Capture the cell that displays the provided text and extract its (X, Y) central coordinate. 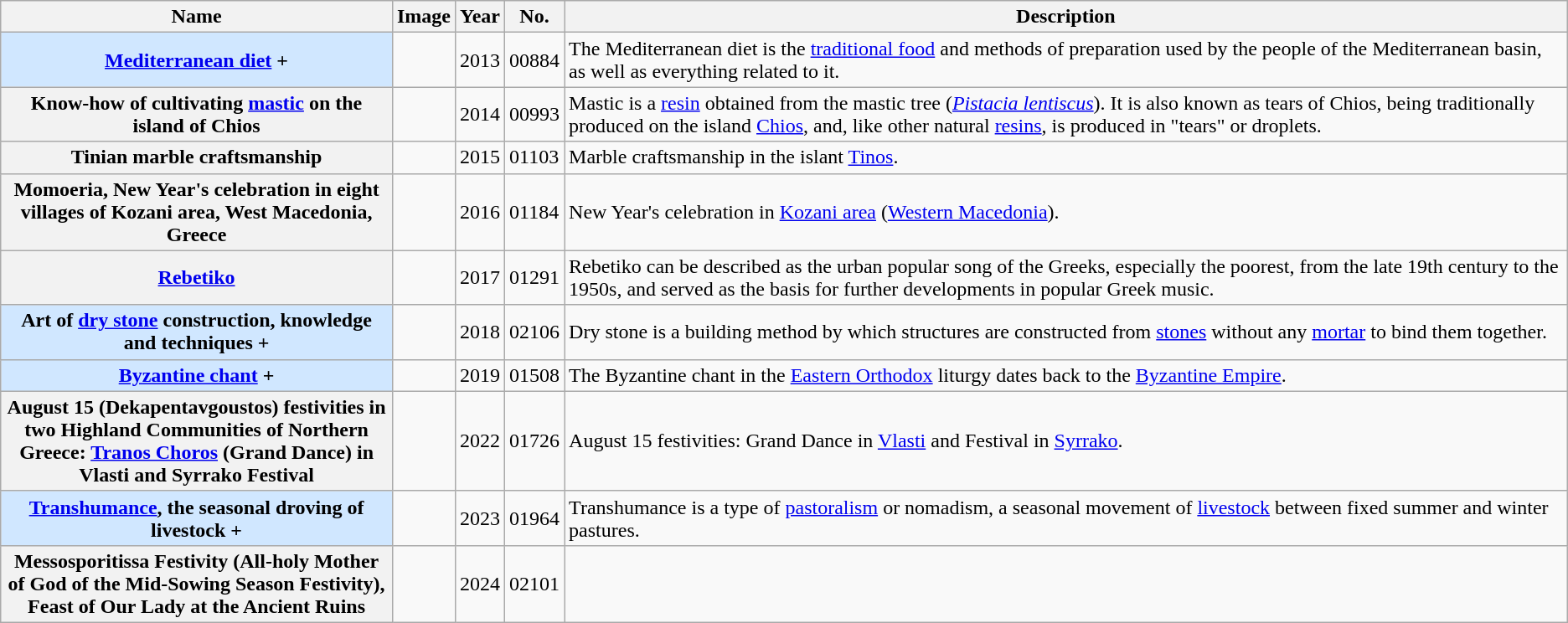
2022 (479, 440)
00884 (534, 60)
2013 (479, 60)
01103 (534, 157)
Image (424, 17)
Marble craftsmanship in the islant Tinos. (1066, 157)
Tinian marble craftsmanship (197, 157)
01964 (534, 517)
New Year's celebration in Kozani area (Western Macedonia). (1066, 212)
2018 (479, 332)
August 15 (Dekapentavgoustos) festivities in two Highland Communities of Northern Greece: Tranos Choros (Grand Dance) in Vlasti and Syrrako Festival (197, 440)
02101 (534, 584)
The Byzantine chant in the Eastern Orthodox liturgy dates back to the Byzantine Empire. (1066, 375)
Art of dry stone construction, knowledge and techniques + (197, 332)
02106 (534, 332)
2014 (479, 114)
Transhumance is a type of pastoralism or nomadism, a seasonal movement of livestock between fixed summer and winter pastures. (1066, 517)
01184 (534, 212)
Dry stone is a building method by which structures are constructed from stones without any mortar to bind them together. (1066, 332)
Description (1066, 17)
August 15 festivities: Grand Dance in Vlasti and Festival in Syrrako. (1066, 440)
Name (197, 17)
Rebetiko (197, 278)
2016 (479, 212)
Year (479, 17)
2015 (479, 157)
No. (534, 17)
01291 (534, 278)
01508 (534, 375)
Momoeria, New Year's celebration in eight villages of Kozani area, West Macedonia, Greece (197, 212)
00993 (534, 114)
2023 (479, 517)
2017 (479, 278)
2019 (479, 375)
Know-how of cultivating mastic on the island of Chios (197, 114)
Mediterranean diet + (197, 60)
2024 (479, 584)
01726 (534, 440)
Byzantine chant + (197, 375)
Messosporitissa Festivity (All-holy Mother of God of the Mid-Sowing Season Festivity), Feast of Our Lady at the Ancient Ruins (197, 584)
Transhumance, the seasonal droving of livestock + (197, 517)
